Determine the (X, Y) coordinate at the center of the cell enclosing the given text.  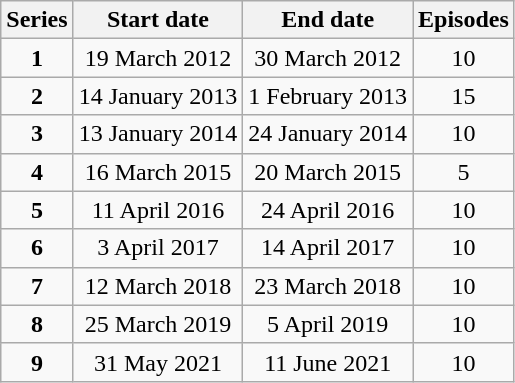
5 April 2019 (328, 324)
30 March 2012 (328, 58)
1 February 2013 (328, 96)
8 (37, 324)
19 March 2012 (158, 58)
13 January 2014 (158, 134)
25 March 2019 (158, 324)
3 April 2017 (158, 248)
Start date (158, 20)
3 (37, 134)
End date (328, 20)
12 March 2018 (158, 286)
24 April 2016 (328, 210)
Series (37, 20)
11 June 2021 (328, 362)
31 May 2021 (158, 362)
1 (37, 58)
15 (464, 96)
11 April 2016 (158, 210)
Episodes (464, 20)
2 (37, 96)
16 March 2015 (158, 172)
7 (37, 286)
4 (37, 172)
20 March 2015 (328, 172)
23 March 2018 (328, 286)
9 (37, 362)
14 April 2017 (328, 248)
24 January 2014 (328, 134)
6 (37, 248)
14 January 2013 (158, 96)
